Pinpoint the cell where the given text exists, returning its (X, Y) midpoint coordinate. 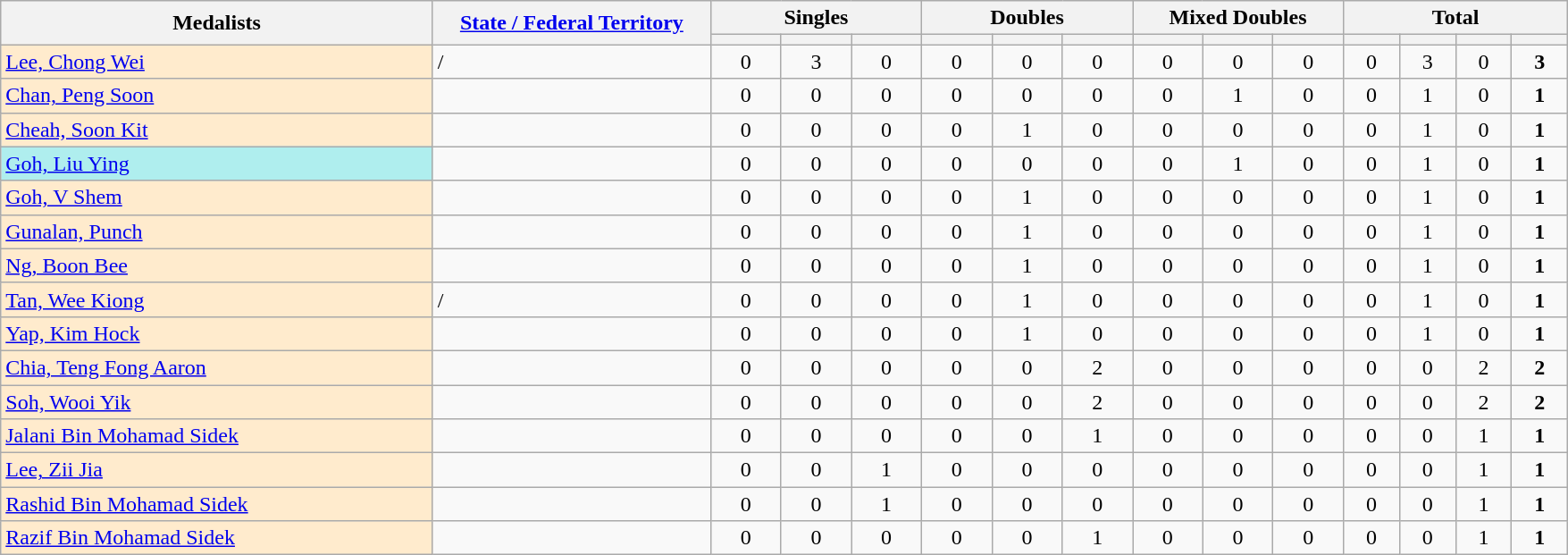
Yap, Kim Hock (217, 333)
Goh, Liu Ying (217, 164)
State / Federal Territory (572, 23)
Razif Bin Mohamad Sidek (217, 538)
Ng, Boon Bee (217, 265)
Medalists (217, 23)
Lee, Zii Jia (217, 470)
Rashid Bin Mohamad Sidek (217, 504)
Chan, Peng Soon (217, 96)
Cheah, Soon Kit (217, 130)
Doubles (1027, 18)
Gunalan, Punch (217, 231)
Singles (816, 18)
Total (1456, 18)
Goh, V Shem (217, 198)
Soh, Wooi Yik (217, 401)
Tan, Wee Kiong (217, 299)
Chia, Teng Fong Aaron (217, 367)
Lee, Chong Wei (217, 62)
Jalani Bin Mohamad Sidek (217, 436)
Mixed Doubles (1238, 18)
